Output the [X, Y] coordinate of the center of the cell containing the given text.  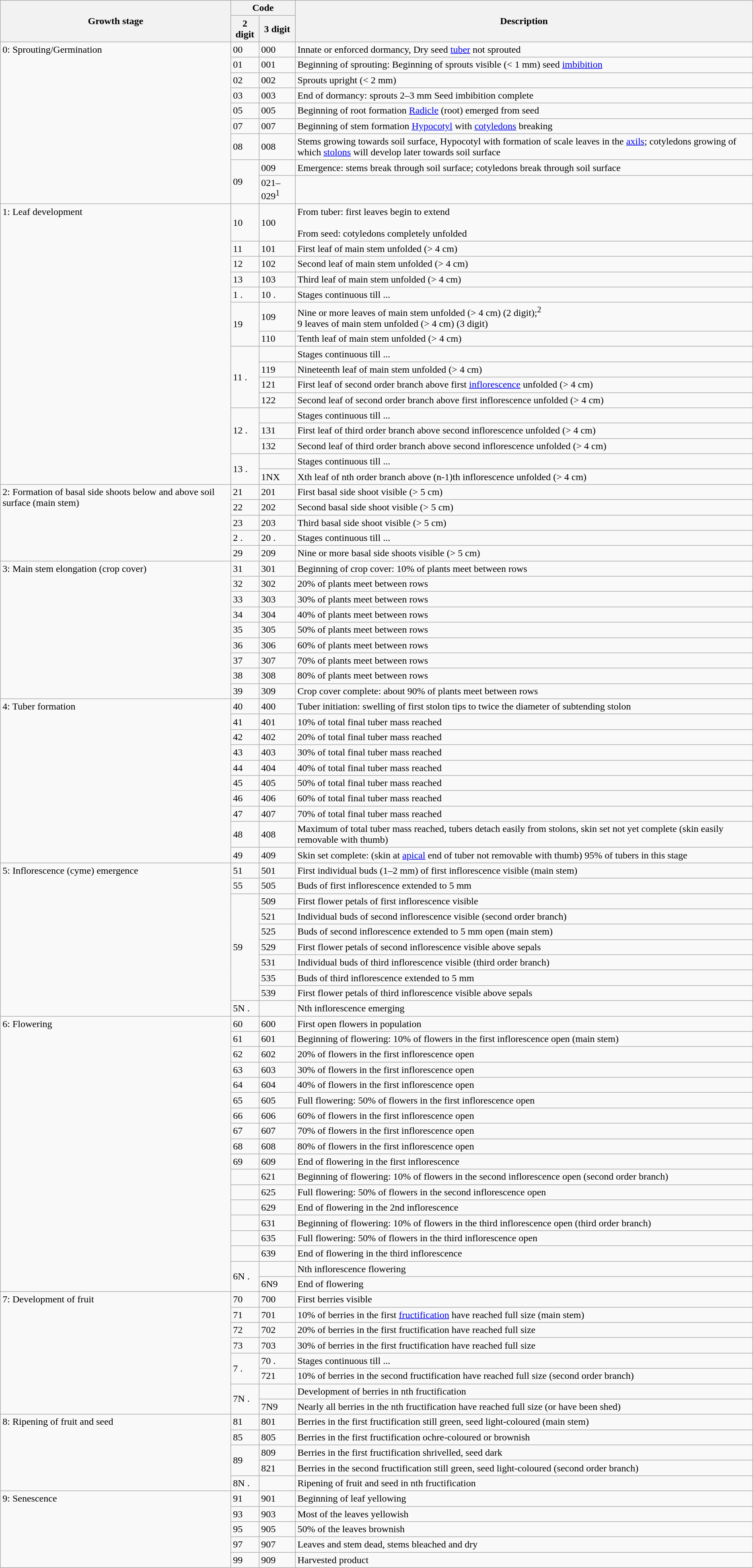
005 [277, 111]
407 [277, 814]
402 [277, 737]
Maximum of total tuber mass reached, tubers detach easily from stolons, skin set not yet complete (skin easily removable with thumb) [524, 835]
603 [277, 1070]
Nineteenth leaf of main stem unfolded (> 4 cm) [524, 369]
Second basal side shoot visible (> 5 cm) [524, 507]
32 [245, 584]
30% of total final tuber mass reached [524, 752]
309 [277, 691]
406 [277, 798]
Beginning of root formation Radicle (root) emerged from seed [524, 111]
Berries in the second fructification still green, seed light-coloured (second order branch) [524, 1468]
122 [277, 400]
607 [277, 1131]
Berries in the first fructification shrivelled, seed dark [524, 1452]
End of flowering in the third inflorescence [524, 1253]
50% of the leaves brownish [524, 1529]
109 [277, 317]
89 [245, 1460]
401 [277, 722]
008 [277, 146]
Beginning of leaf yellowing [524, 1498]
12 . [245, 431]
201 [277, 492]
49 [245, 855]
7 . [245, 1368]
First basal side shoot visible (> 5 cm) [524, 492]
608 [277, 1146]
102 [277, 264]
7N . [245, 1399]
30% of plants meet between rows [524, 599]
403 [277, 752]
203 [277, 523]
70 . [277, 1361]
701 [277, 1315]
Buds of third inflorescence extended to 5 mm [524, 978]
99 [245, 1560]
36 [245, 645]
901 [277, 1498]
604 [277, 1085]
635 [277, 1238]
903 [277, 1514]
46 [245, 798]
Berries in the first fructification still green, seed light-coloured (main stem) [524, 1422]
70% of flowers in the first inflorescence open [524, 1131]
Nine or more basal side shoots visible (> 5 cm) [524, 553]
Beginning of flowering: 10% of flowers in the first inflorescence open (main stem) [524, 1039]
70% of plants meet between rows [524, 660]
10% of berries in the second fructification have reached full size (second order branch) [524, 1376]
72 [245, 1330]
00 [245, 50]
65 [245, 1100]
Second leaf of third order branch above second inflorescence unfolded (> 4 cm) [524, 446]
308 [277, 676]
10% of berries in the first fructification have reached full size (main stem) [524, 1315]
302 [277, 584]
93 [245, 1514]
40% of total final tuber mass reached [524, 768]
505 [277, 886]
70 [245, 1300]
43 [245, 752]
4: Tuber formation [116, 781]
621 [277, 1177]
400 [277, 706]
Nine or more leaves of main stem unfolded (> 4 cm) (2 digit);29 leaves of main stem unfolded (> 4 cm) (3 digit) [524, 317]
Development of berries in nth fructification [524, 1391]
5N . [245, 1008]
602 [277, 1054]
66 [245, 1116]
23 [245, 523]
End of flowering in the 2nd inflorescence [524, 1207]
021–0291 [277, 190]
81 [245, 1422]
60 [245, 1024]
11 [245, 249]
51 [245, 871]
63 [245, 1070]
531 [277, 962]
3: Main stem elongation (crop cover) [116, 630]
41 [245, 722]
50% of total final tuber mass reached [524, 783]
60% of flowers in the first inflorescence open [524, 1116]
805 [277, 1437]
Third basal side shoot visible (> 5 cm) [524, 523]
003 [277, 95]
Buds of first inflorescence extended to 5 mm [524, 886]
60% of plants meet between rows [524, 645]
9: Senescence [116, 1529]
101 [277, 249]
40% of plants meet between rows [524, 615]
605 [277, 1100]
35 [245, 630]
625 [277, 1192]
306 [277, 645]
11 . [245, 377]
0: Sprouting/Germination [116, 123]
Full flowering: 50% of flowers in the first inflorescence open [524, 1100]
404 [277, 768]
09 [245, 182]
000 [277, 50]
7: Development of fruit [116, 1353]
132 [277, 446]
909 [277, 1560]
69 [245, 1162]
47 [245, 814]
601 [277, 1039]
Nth inflorescence flowering [524, 1269]
End of flowering in the first inflorescence [524, 1162]
68 [245, 1146]
Individual buds of second inflorescence visible (second order branch) [524, 916]
50% of plants meet between rows [524, 630]
Growth stage [116, 21]
103 [277, 279]
Description [524, 21]
Buds of second inflorescence extended to 5 mm open (main stem) [524, 932]
80% of plants meet between rows [524, 676]
62 [245, 1054]
721 [277, 1376]
110 [277, 339]
301 [277, 569]
05 [245, 111]
Code [263, 8]
First leaf of main stem unfolded (> 4 cm) [524, 249]
6N9 [277, 1284]
700 [277, 1300]
009 [277, 167]
002 [277, 80]
Harvested product [524, 1560]
First flower petals of first inflorescence visible [524, 901]
2: Formation of basal side shoots below and above soil surface (main stem) [116, 522]
Full flowering: 50% of flowers in the third inflorescence open [524, 1238]
45 [245, 783]
3 digit [277, 29]
Third leaf of main stem unfolded (> 4 cm) [524, 279]
64 [245, 1085]
2 digit [245, 29]
08 [245, 146]
307 [277, 660]
Second leaf of second order branch above first inflorescence unfolded (> 4 cm) [524, 400]
521 [277, 916]
40 [245, 706]
Beginning of flowering: 10% of flowers in the second inflorescence open (second order branch) [524, 1177]
40% of flowers in the first inflorescence open [524, 1085]
Innate or enforced dormancy, Dry seed tuber not sprouted [524, 50]
60% of total final tuber mass reached [524, 798]
First leaf of third order branch above second inflorescence unfolded (> 4 cm) [524, 431]
209 [277, 553]
07 [245, 126]
First open flowers in population [524, 1024]
539 [277, 993]
Individual buds of third inflorescence visible (third order branch) [524, 962]
Beginning of sprouting: Beginning of sprouts visible (< 1 mm) seed imbibition [524, 65]
95 [245, 1529]
End of flowering [524, 1284]
44 [245, 768]
703 [277, 1345]
609 [277, 1162]
34 [245, 615]
001 [277, 65]
Sprouts upright (< 2 mm) [524, 80]
21 [245, 492]
408 [277, 835]
801 [277, 1422]
First flower petals of third inflorescence visible above sepals [524, 993]
20% of plants meet between rows [524, 584]
91 [245, 1498]
39 [245, 691]
37 [245, 660]
305 [277, 630]
Skin set complete: (skin at apical end of tuber not removable with thumb) 95% of tubers in this stage [524, 855]
907 [277, 1545]
First leaf of second order branch above first inflorescence unfolded (> 4 cm) [524, 385]
Beginning of stem formation Hypocotyl with cotyledons breaking [524, 126]
Beginning of flowering: 10% of flowers in the third inflorescence open (third order branch) [524, 1223]
Nearly all berries in the nth fructification have reached full size (or have been shed) [524, 1407]
59 [245, 947]
First flower petals of second inflorescence visible above sepals [524, 947]
Emergence: stems break through soil surface; cotyledons break through soil surface [524, 167]
131 [277, 431]
30% of flowers in the first inflorescence open [524, 1070]
629 [277, 1207]
501 [277, 871]
Tuber initiation: swelling of first stolon tips to twice the diameter of subtending stolon [524, 706]
End of dormancy: sprouts 2–3 mm Seed imbibition complete [524, 95]
905 [277, 1529]
85 [245, 1437]
19 [245, 324]
Ripening of fruit and seed in nth fructification [524, 1483]
1NX [277, 477]
55 [245, 886]
01 [245, 65]
119 [277, 369]
20% of berries in the first fructification have reached full size [524, 1330]
631 [277, 1223]
Leaves and stem dead, stems bleached and dry [524, 1545]
525 [277, 932]
From tuber: first leaves begin to extendFrom seed: cotyledons completely unfolded [524, 223]
2 . [245, 538]
80% of flowers in the first inflorescence open [524, 1146]
20% of total final tuber mass reached [524, 737]
42 [245, 737]
8N . [245, 1483]
535 [277, 978]
67 [245, 1131]
Tenth leaf of main stem unfolded (> 4 cm) [524, 339]
Nth inflorescence emerging [524, 1008]
007 [277, 126]
10% of total final tuber mass reached [524, 722]
20 . [277, 538]
5: Inflorescence (cyme) emergence [116, 939]
409 [277, 855]
73 [245, 1345]
Crop cover complete: about 90% of plants meet between rows [524, 691]
20% of flowers in the first inflorescence open [524, 1054]
Full flowering: 50% of flowers in the second inflorescence open [524, 1192]
303 [277, 599]
61 [245, 1039]
02 [245, 80]
121 [277, 385]
100 [277, 223]
29 [245, 553]
Beginning of crop cover: 10% of plants meet between rows [524, 569]
13 [245, 279]
71 [245, 1315]
7N9 [277, 1407]
1: Leaf development [116, 344]
405 [277, 783]
30% of berries in the first fructification have reached full size [524, 1345]
6: Flowering [116, 1154]
22 [245, 507]
8: Ripening of fruit and seed [116, 1452]
70% of total final tuber mass reached [524, 814]
10 [245, 223]
10 . [277, 295]
97 [245, 1545]
12 [245, 264]
Berries in the first fructification ochre-coloured or brownish [524, 1437]
509 [277, 901]
702 [277, 1330]
38 [245, 676]
809 [277, 1452]
6N . [245, 1277]
639 [277, 1253]
Xth leaf of nth order branch above (n-1)th inflorescence unfolded (> 4 cm) [524, 477]
529 [277, 947]
606 [277, 1116]
13 . [245, 469]
Second leaf of main stem unfolded (> 4 cm) [524, 264]
First individual buds (1–2 mm) of first inflorescence visible (main stem) [524, 871]
31 [245, 569]
304 [277, 615]
Most of the leaves yellowish [524, 1514]
03 [245, 95]
821 [277, 1468]
600 [277, 1024]
1 . [245, 295]
48 [245, 835]
202 [277, 507]
First berries visible [524, 1300]
33 [245, 599]
